Scan for the cell matching the given text and deliver its (x, y) coordinate at center. 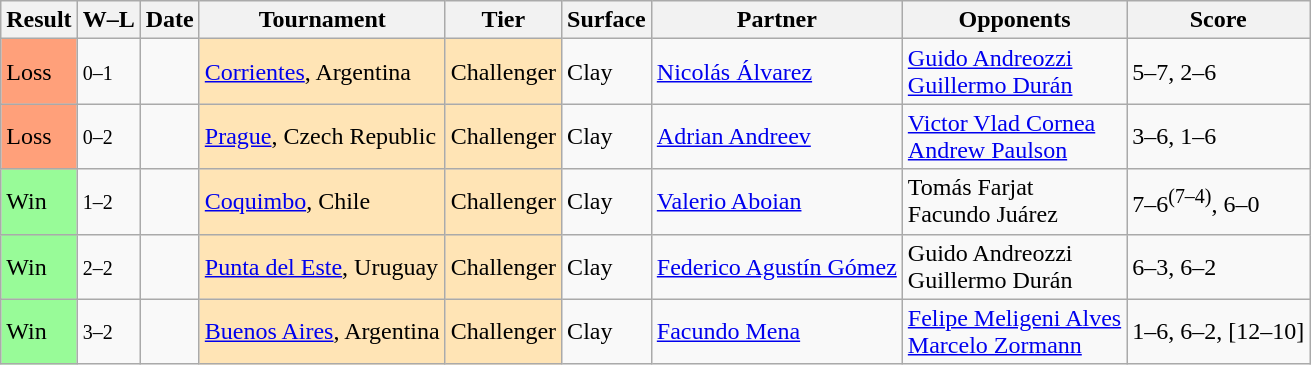
Date (170, 20)
5–7, 2–6 (1218, 72)
Facundo Mena (776, 332)
Valerio Aboian (776, 202)
0–1 (108, 72)
1–6, 6–2, [12–10] (1218, 332)
3–6, 1–6 (1218, 136)
3–2 (108, 332)
Adrian Andreev (776, 136)
Tournament (322, 20)
Corrientes, Argentina (322, 72)
6–3, 6–2 (1218, 266)
W–L (108, 20)
Opponents (1014, 20)
Federico Agustín Gómez (776, 266)
Coquimbo, Chile (322, 202)
Surface (607, 20)
Partner (776, 20)
1–2 (108, 202)
Victor Vlad Cornea Andrew Paulson (1014, 136)
Result (39, 20)
Felipe Meligeni Alves Marcelo Zormann (1014, 332)
7–6(7–4), 6–0 (1218, 202)
Nicolás Álvarez (776, 72)
Punta del Este, Uruguay (322, 266)
Tier (503, 20)
2–2 (108, 266)
Tomás Farjat Facundo Juárez (1014, 202)
Score (1218, 20)
Prague, Czech Republic (322, 136)
0–2 (108, 136)
Buenos Aires, Argentina (322, 332)
